Provide the (X, Y) coordinate of the cell's center where the given text is located.  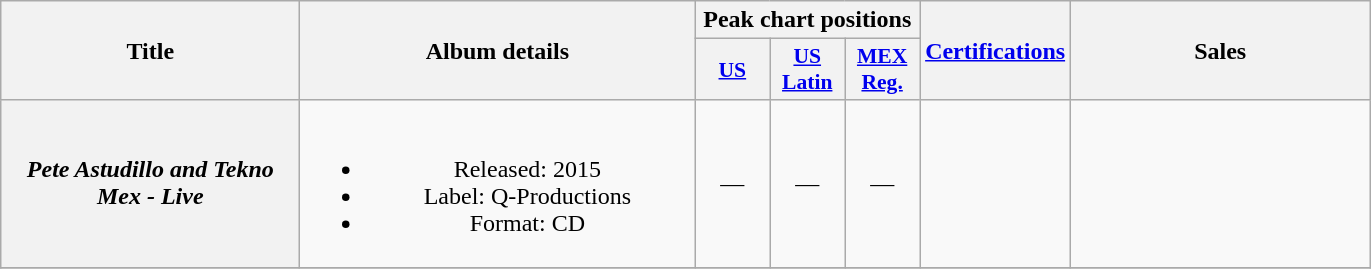
Album details (498, 50)
Released: 2015Label: Q-ProductionsFormat: CD (498, 184)
Peak chart positions (808, 20)
Sales (1220, 50)
Certifications (996, 50)
MEXReg. (882, 70)
USLatin (808, 70)
Pete Astudillo and Tekno Mex - Live (150, 184)
US (732, 70)
Title (150, 50)
